Search for the cell housing the specified text and yield its (x, y) center coordinate. 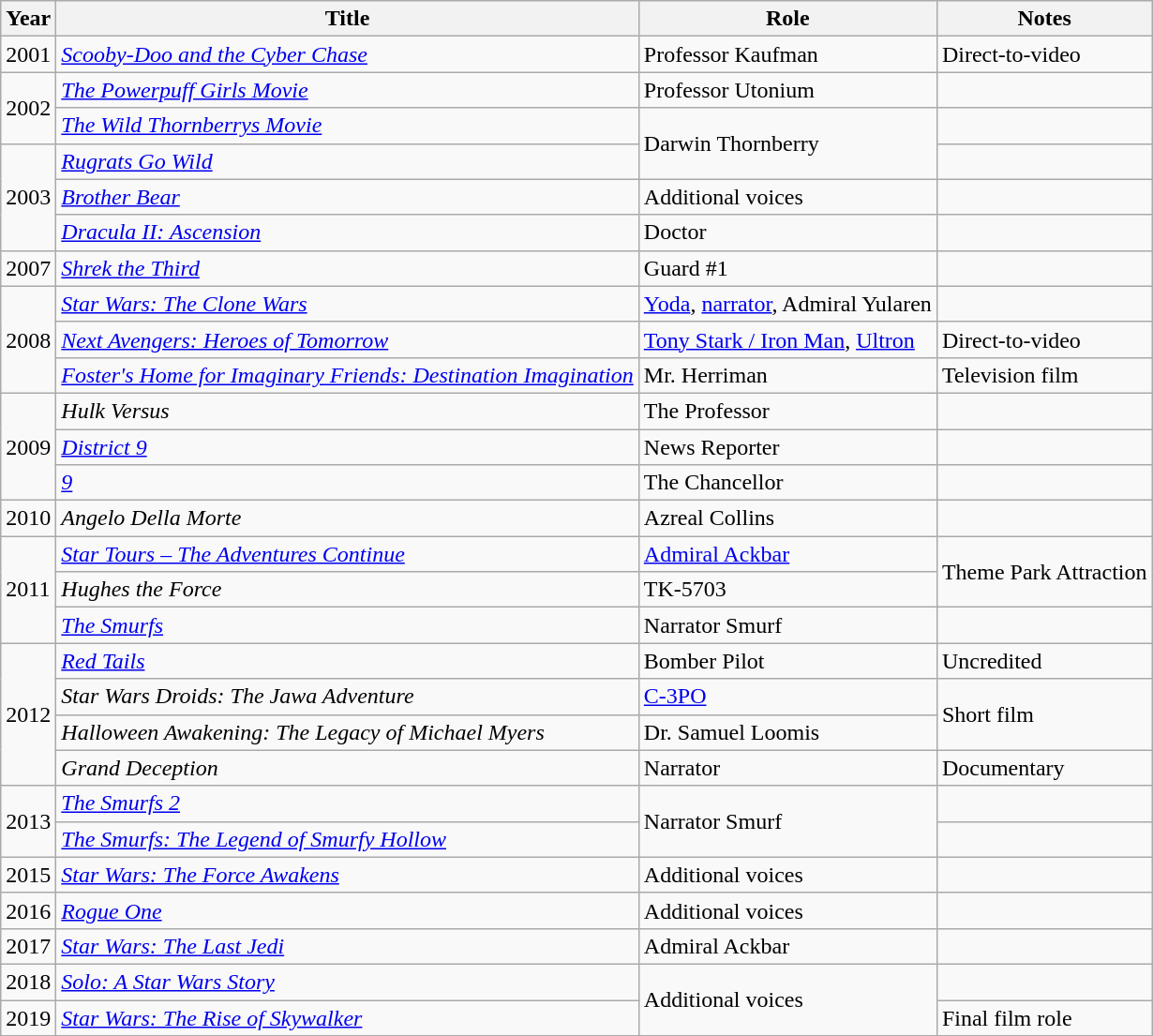
2015 (28, 875)
Final film role (1044, 1017)
Dr. Samuel Loomis (787, 732)
Professor Utonium (787, 90)
2013 (28, 821)
The Wild Thornberrys Movie (347, 126)
9 (347, 483)
Scooby-Doo and the Cyber Chase (347, 54)
Next Avengers: Heroes of Tomorrow (347, 339)
Star Tours – The Adventures Continue (347, 554)
Tony Stark / Iron Man, Ultron (787, 339)
Year (28, 19)
Documentary (1044, 768)
2016 (28, 910)
Notes (1044, 19)
The Smurfs: The Legend of Smurfy Hollow (347, 839)
Yoda, narrator, Admiral Yularen (787, 304)
2010 (28, 518)
The Smurfs (347, 625)
Rogue One (347, 910)
Title (347, 19)
Theme Park Attraction (1044, 572)
Role (787, 19)
2018 (28, 982)
Star Wars Droids: The Jawa Adventure (347, 697)
News Reporter (787, 447)
2011 (28, 590)
The Smurfs 2 (347, 803)
Star Wars: The Rise of Skywalker (347, 1017)
Professor Kaufman (787, 54)
TK-5703 (787, 590)
Doctor (787, 233)
Dracula II: Ascension (347, 233)
Halloween Awakening: The Legacy of Michael Myers (347, 732)
2017 (28, 946)
Darwin Thornberry (787, 143)
2019 (28, 1017)
Hulk Versus (347, 411)
Grand Deception (347, 768)
Solo: A Star Wars Story (347, 982)
The Powerpuff Girls Movie (347, 90)
Bomber Pilot (787, 661)
Azreal Collins (787, 518)
Foster's Home for Imaginary Friends: Destination Imagination (347, 375)
Short film (1044, 714)
Brother Bear (347, 197)
2002 (28, 108)
2007 (28, 268)
2008 (28, 339)
Hughes the Force (347, 590)
Rugrats Go Wild (347, 161)
2012 (28, 714)
Angelo Della Morte (347, 518)
2001 (28, 54)
Narrator (787, 768)
Uncredited (1044, 661)
The Professor (787, 411)
Red Tails (347, 661)
C-3PO (787, 697)
Star Wars: The Last Jedi (347, 946)
Television film (1044, 375)
District 9 (347, 447)
Star Wars: The Force Awakens (347, 875)
The Chancellor (787, 483)
Star Wars: The Clone Wars (347, 304)
2009 (28, 446)
Guard #1 (787, 268)
2003 (28, 197)
Shrek the Third (347, 268)
Mr. Herriman (787, 375)
